From the cell containing the given text, extract its center point as (x, y) coordinate. 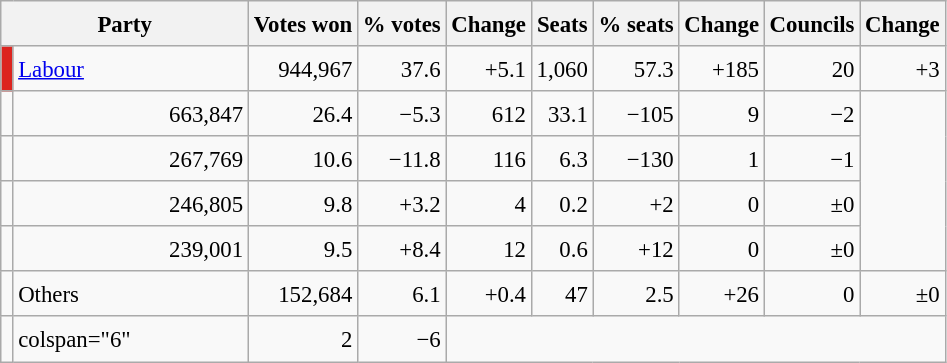
0.6 (562, 248)
+3.2 (402, 204)
4 (488, 204)
0.2 (562, 204)
+12 (636, 248)
+185 (722, 68)
+0.4 (488, 294)
47 (562, 294)
10.6 (302, 158)
+2 (636, 204)
Votes won (302, 24)
+26 (722, 294)
116 (488, 158)
Party (125, 24)
9.8 (302, 204)
1 (722, 158)
−5.3 (402, 114)
612 (488, 114)
+8.4 (402, 248)
9 (722, 114)
colspan="6" (131, 340)
Others (131, 294)
Seats (562, 24)
2 (302, 340)
−1 (812, 158)
% seats (636, 24)
12 (488, 248)
20 (812, 68)
26.4 (302, 114)
2.5 (636, 294)
−2 (812, 114)
663,847 (131, 114)
9.5 (302, 248)
−11.8 (402, 158)
−105 (636, 114)
6.1 (402, 294)
Labour (131, 68)
57.3 (636, 68)
267,769 (131, 158)
944,967 (302, 68)
+3 (902, 68)
−6 (402, 340)
% votes (402, 24)
152,684 (302, 294)
239,001 (131, 248)
246,805 (131, 204)
6.3 (562, 158)
Councils (812, 24)
1,060 (562, 68)
37.6 (402, 68)
+5.1 (488, 68)
−130 (636, 158)
33.1 (562, 114)
